Locate the cell with the specified text and output its [x, y] center coordinate. 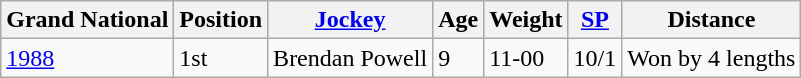
SP [595, 20]
Distance [712, 20]
Won by 4 lengths [712, 58]
Jockey [350, 20]
Age [458, 20]
10/1 [595, 58]
9 [458, 58]
Grand National [88, 20]
1st [221, 58]
11-00 [526, 58]
Brendan Powell [350, 58]
1988 [88, 58]
Weight [526, 20]
Position [221, 20]
